Scan for the cell matching the given text and deliver its [X, Y] coordinate at center. 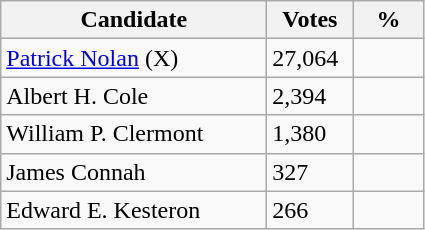
Votes [310, 20]
James Connah [134, 172]
2,394 [310, 96]
Edward E. Kesteron [134, 210]
266 [310, 210]
Patrick Nolan (X) [134, 58]
William P. Clermont [134, 134]
Albert H. Cole [134, 96]
327 [310, 172]
1,380 [310, 134]
Candidate [134, 20]
27,064 [310, 58]
% [388, 20]
